Search for the cell housing the specified text and yield its [X, Y] center coordinate. 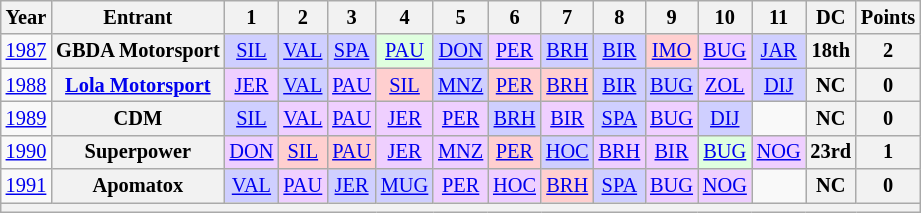
Superpower [138, 152]
6 [514, 17]
Entrant [138, 17]
MUG [404, 186]
23rd [831, 152]
Apomatox [138, 186]
1991 [26, 186]
1989 [26, 118]
3 [352, 17]
JAR [779, 51]
Lola Motorsport [138, 85]
5 [460, 17]
Points [888, 17]
CDM [138, 118]
7 [568, 17]
IMO [672, 51]
GBDA Motorsport [138, 51]
DC [831, 17]
8 [620, 17]
1988 [26, 85]
4 [404, 17]
9 [672, 17]
1987 [26, 51]
Year [26, 17]
18th [831, 51]
ZOL [725, 85]
11 [779, 17]
10 [725, 17]
1990 [26, 152]
